Return (X, Y) of the center of cell containing provided text 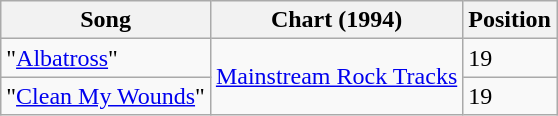
Song (106, 20)
Position (510, 20)
"Clean My Wounds" (106, 96)
Chart (1994) (336, 20)
Mainstream Rock Tracks (336, 77)
"Albatross" (106, 58)
